Search for the cell housing the specified text and yield its [x, y] center coordinate. 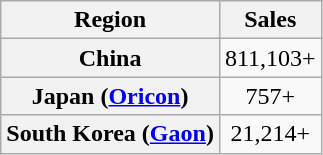
South Korea (Gaon) [110, 134]
21,214+ [270, 134]
Sales [270, 20]
811,103+ [270, 58]
Region [110, 20]
China [110, 58]
757+ [270, 96]
Japan (Oricon) [110, 96]
